Find where the given text appears and provide that cell's center as [X, Y] coordinate. 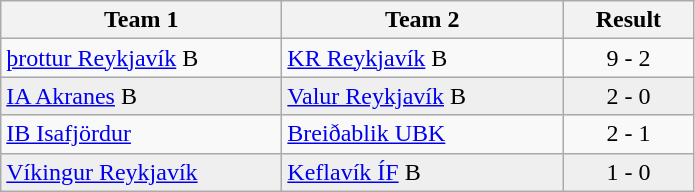
Team 1 [142, 20]
þrottur Reykjavík B [142, 58]
2 - 0 [628, 96]
IA Akranes B [142, 96]
2 - 1 [628, 134]
KR Reykjavík B [422, 58]
9 - 2 [628, 58]
IB Isafjördur [142, 134]
Team 2 [422, 20]
Víkingur Reykjavík [142, 172]
Keflavík ÍF B [422, 172]
Result [628, 20]
Breiðablik UBK [422, 134]
Valur Reykjavík B [422, 96]
1 - 0 [628, 172]
